Scan for the cell matching the given text and deliver its [x, y] coordinate at center. 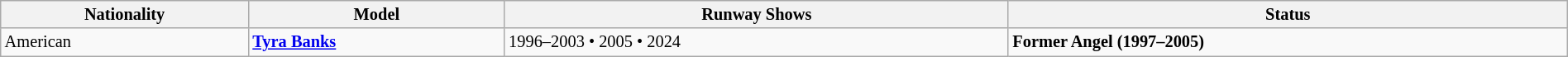
Nationality [125, 14]
Runway Shows [756, 14]
1996–2003 • 2005 • 2024 [756, 42]
Model [376, 14]
Former Angel (1997–2005) [1288, 42]
Tyra Banks [376, 42]
Status [1288, 14]
American [125, 42]
